Scan for the cell matching the given text and deliver its [x, y] coordinate at center. 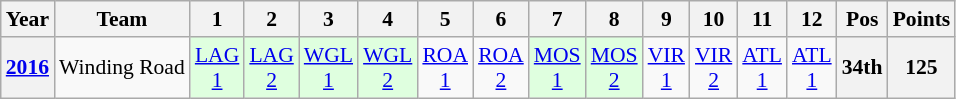
WGL1 [328, 68]
VIR2 [714, 68]
11 [762, 19]
MOS2 [614, 68]
Winding Road [122, 68]
ROA1 [445, 68]
MOS1 [558, 68]
LAG1 [217, 68]
10 [714, 19]
12 [812, 19]
ROA2 [501, 68]
WGL2 [388, 68]
9 [666, 19]
125 [922, 68]
VIR1 [666, 68]
2016 [28, 68]
Points [922, 19]
5 [445, 19]
LAG2 [271, 68]
34th [862, 68]
4 [388, 19]
Year [28, 19]
6 [501, 19]
2 [271, 19]
7 [558, 19]
8 [614, 19]
Pos [862, 19]
3 [328, 19]
Team [122, 19]
1 [217, 19]
